Extract the (x, y) coordinate from the center of the cell holding the provided text.  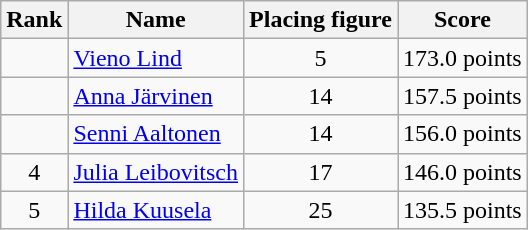
Julia Leibovitsch (156, 172)
4 (34, 172)
173.0 points (463, 58)
157.5 points (463, 96)
Score (463, 20)
25 (321, 210)
Placing figure (321, 20)
Name (156, 20)
Vieno Lind (156, 58)
135.5 points (463, 210)
156.0 points (463, 134)
Rank (34, 20)
146.0 points (463, 172)
17 (321, 172)
Senni Aaltonen (156, 134)
Anna Järvinen (156, 96)
Hilda Kuusela (156, 210)
